Locate the cell with the specified text and output its [X, Y] center coordinate. 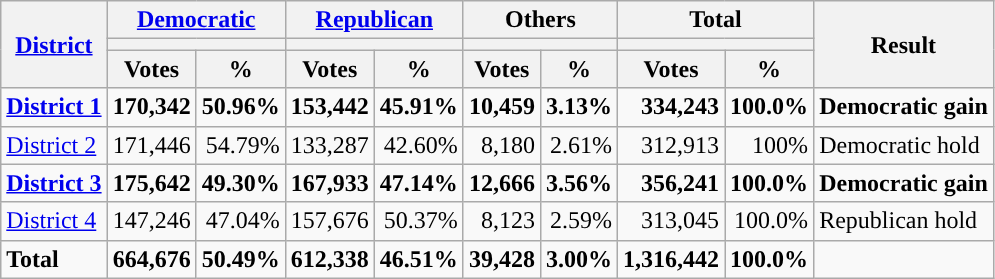
2.61% [578, 145]
Democratic hold [904, 145]
Republican hold [904, 221]
170,342 [152, 107]
334,243 [670, 107]
3.13% [578, 107]
312,913 [670, 145]
3.56% [578, 183]
12,666 [502, 183]
District [54, 44]
664,676 [152, 259]
147,246 [152, 221]
54.79% [240, 145]
100% [770, 145]
313,045 [670, 221]
49.30% [240, 183]
1,316,442 [670, 259]
47.14% [418, 183]
10,459 [502, 107]
50.49% [240, 259]
Result [904, 44]
153,442 [330, 107]
42.60% [418, 145]
46.51% [418, 259]
District 2 [54, 145]
167,933 [330, 183]
Democratic [196, 20]
District 1 [54, 107]
3.00% [578, 259]
47.04% [240, 221]
Others [540, 20]
8,123 [502, 221]
50.37% [418, 221]
District 3 [54, 183]
171,446 [152, 145]
45.91% [418, 107]
133,287 [330, 145]
50.96% [240, 107]
District 4 [54, 221]
356,241 [670, 183]
2.59% [578, 221]
612,338 [330, 259]
157,676 [330, 221]
Republican [374, 20]
8,180 [502, 145]
175,642 [152, 183]
39,428 [502, 259]
